Detect which cell encompasses the target text, then output its [x, y] center coordinate. 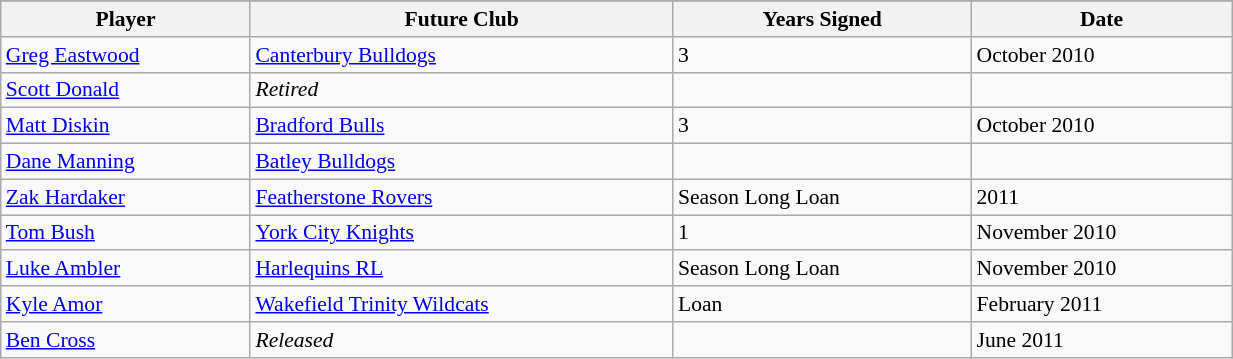
Matt Diskin [126, 126]
1 [822, 233]
Bradford Bulls [461, 126]
Batley Bulldogs [461, 162]
June 2011 [1102, 340]
Dane Manning [126, 162]
Tom Bush [126, 233]
Luke Ambler [126, 269]
February 2011 [1102, 304]
Retired [461, 90]
Player [126, 19]
Harlequins RL [461, 269]
Future Club [461, 19]
Date [1102, 19]
2011 [1102, 197]
Featherstone Rovers [461, 197]
Zak Hardaker [126, 197]
Loan [822, 304]
Kyle Amor [126, 304]
Canterbury Bulldogs [461, 55]
York City Knights [461, 233]
Wakefield Trinity Wildcats [461, 304]
Ben Cross [126, 340]
Released [461, 340]
Greg Eastwood [126, 55]
Scott Donald [126, 90]
Years Signed [822, 19]
